Detect which cell encompasses the target text, then output its [x, y] center coordinate. 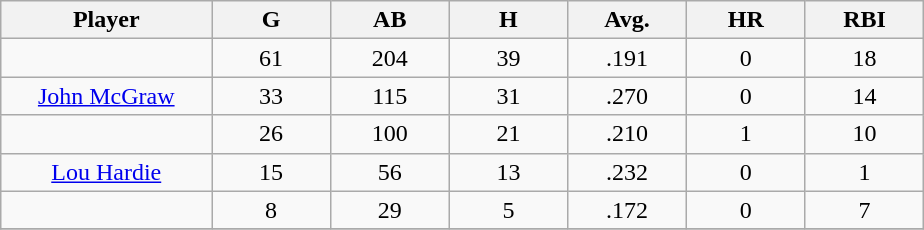
18 [864, 58]
61 [272, 58]
.172 [628, 210]
Player [106, 20]
29 [390, 210]
33 [272, 96]
10 [864, 134]
.210 [628, 134]
.270 [628, 96]
15 [272, 172]
100 [390, 134]
H [508, 20]
115 [390, 96]
.232 [628, 172]
204 [390, 58]
31 [508, 96]
39 [508, 58]
26 [272, 134]
.191 [628, 58]
14 [864, 96]
G [272, 20]
Lou Hardie [106, 172]
56 [390, 172]
8 [272, 210]
RBI [864, 20]
7 [864, 210]
Avg. [628, 20]
21 [508, 134]
13 [508, 172]
5 [508, 210]
AB [390, 20]
HR [746, 20]
John McGraw [106, 96]
